Find where the given text appears and provide that cell's center as [X, Y] coordinate. 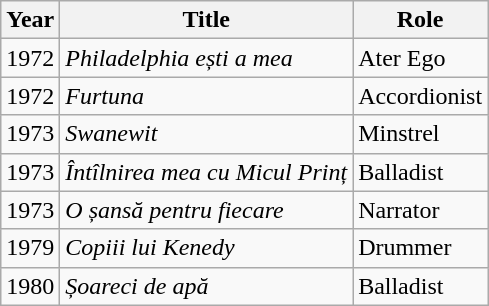
Minstrel [420, 134]
O șansă pentru fiecare [206, 210]
Ater Ego [420, 58]
Întîlnirea mea cu Micul Prinț [206, 172]
1979 [30, 248]
1980 [30, 286]
Accordionist [420, 96]
Swanewit [206, 134]
Șoareci de apă [206, 286]
Drummer [420, 248]
Year [30, 20]
Furtuna [206, 96]
Role [420, 20]
Title [206, 20]
Narrator [420, 210]
Copiii lui Kenedy [206, 248]
Philadelphia ești a mea [206, 58]
